Find where the given text appears and provide that cell's center as [x, y] coordinate. 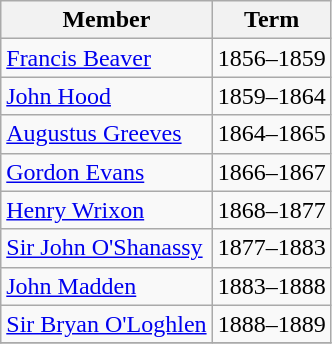
1859–1864 [272, 96]
1856–1859 [272, 58]
Member [106, 20]
Augustus Greeves [106, 134]
Francis Beaver [106, 58]
Sir John O'Shanassy [106, 248]
1864–1865 [272, 134]
Term [272, 20]
Henry Wrixon [106, 210]
Sir Bryan O'Loghlen [106, 324]
1888–1889 [272, 324]
Gordon Evans [106, 172]
John Hood [106, 96]
1868–1877 [272, 210]
1866–1867 [272, 172]
John Madden [106, 286]
1877–1883 [272, 248]
1883–1888 [272, 286]
